Identify which cell holds the provided text, then report its (X, Y) central coordinate. 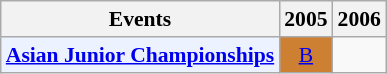
2005 (306, 19)
Asian Junior Championships (140, 55)
2006 (360, 19)
B (306, 55)
Events (140, 19)
